Detect which cell encompasses the target text, then output its [x, y] center coordinate. 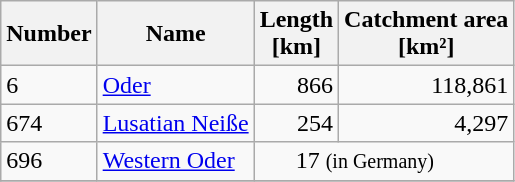
4,297 [426, 123]
674 [49, 123]
Lusatian Neiße [176, 123]
Oder [176, 85]
696 [49, 161]
Catchment area[km²] [426, 34]
Name [176, 34]
17 (in Germany) [384, 161]
Length[km] [296, 34]
Western Oder [176, 161]
254 [296, 123]
866 [296, 85]
6 [49, 85]
118,861 [426, 85]
Number [49, 34]
